Determine the [X, Y] coordinate at the center of the cell enclosing the given text.  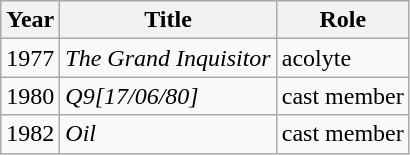
Title [168, 20]
acolyte [342, 58]
Q9[17/06/80] [168, 96]
1977 [30, 58]
Year [30, 20]
Oil [168, 134]
The Grand Inquisitor [168, 58]
Role [342, 20]
1980 [30, 96]
1982 [30, 134]
